Identify which cell holds the provided text, then report its [X, Y] central coordinate. 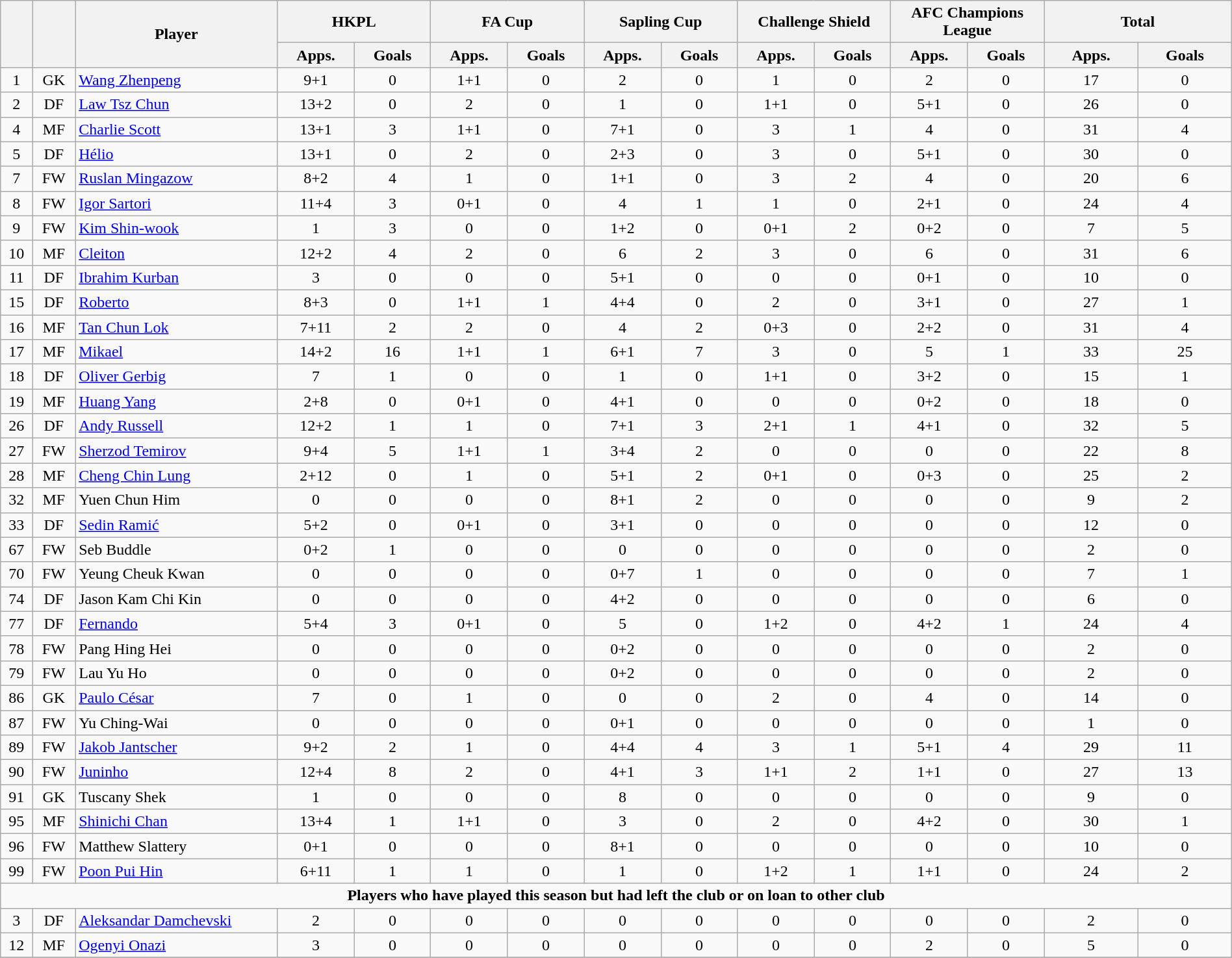
13+2 [316, 105]
5+2 [316, 525]
2+12 [316, 475]
29 [1092, 748]
5+4 [316, 624]
Cleiton [177, 253]
2+2 [929, 327]
6+1 [622, 352]
Lau Yu Ho [177, 673]
90 [17, 772]
0+7 [622, 574]
Law Tsz Chun [177, 105]
Wang Zhenpeng [177, 80]
Hélio [177, 154]
Fernando [177, 624]
20 [1092, 179]
Jakob Jantscher [177, 748]
Aleksandar Damchevski [177, 920]
78 [17, 648]
2+3 [622, 154]
Players who have played this season but had left the club or on loan to other club [616, 896]
Sapling Cup [661, 22]
Challenge Shield [814, 22]
87 [17, 723]
HKPL [354, 22]
Paulo César [177, 698]
6+11 [316, 871]
Ogenyi Onazi [177, 945]
12+4 [316, 772]
2+8 [316, 401]
Tuscany Shek [177, 797]
Huang Yang [177, 401]
Seb Buddle [177, 549]
14+2 [316, 352]
9+1 [316, 80]
Ibrahim Kurban [177, 277]
Roberto [177, 302]
Igor Sartori [177, 203]
Shinichi Chan [177, 822]
Sedin Ramić [177, 525]
28 [17, 475]
13 [1185, 772]
Oliver Gerbig [177, 377]
Pang Hing Hei [177, 648]
Total [1138, 22]
22 [1092, 451]
11+4 [316, 203]
Mikael [177, 352]
9+2 [316, 748]
89 [17, 748]
Sherzod Temirov [177, 451]
Juninho [177, 772]
13+4 [316, 822]
70 [17, 574]
95 [17, 822]
FA Cup [507, 22]
19 [17, 401]
Ruslan Mingazow [177, 179]
Tan Chun Lok [177, 327]
Yuen Chun Him [177, 500]
8+2 [316, 179]
77 [17, 624]
9+4 [316, 451]
91 [17, 797]
7+11 [316, 327]
79 [17, 673]
3+2 [929, 377]
8+3 [316, 302]
Player [177, 34]
AFC Champions League [968, 22]
14 [1092, 698]
96 [17, 846]
3+4 [622, 451]
99 [17, 871]
86 [17, 698]
Cheng Chin Lung [177, 475]
Jason Kam Chi Kin [177, 599]
67 [17, 549]
Kim Shin-wook [177, 228]
Yu Ching-Wai [177, 723]
Poon Pui Hin [177, 871]
74 [17, 599]
Charlie Scott [177, 129]
Yeung Cheuk Kwan [177, 574]
Matthew Slattery [177, 846]
Andy Russell [177, 426]
